Detect which cell encompasses the target text, then output its (X, Y) center coordinate. 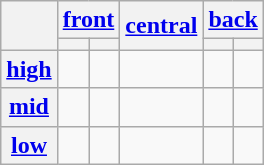
central (162, 26)
back (233, 20)
high (29, 69)
front (88, 20)
low (29, 145)
mid (29, 107)
